Return the [X, Y] coordinate for the center point of the cell that contains the specified text.  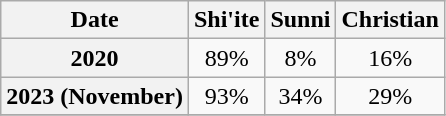
2020 [95, 58]
Christian [390, 20]
2023 (November) [95, 96]
8% [300, 58]
93% [226, 96]
Sunni [300, 20]
Date [95, 20]
89% [226, 58]
Shi'ite [226, 20]
16% [390, 58]
29% [390, 96]
34% [300, 96]
